Locate the cell with the specified text and output its [X, Y] center coordinate. 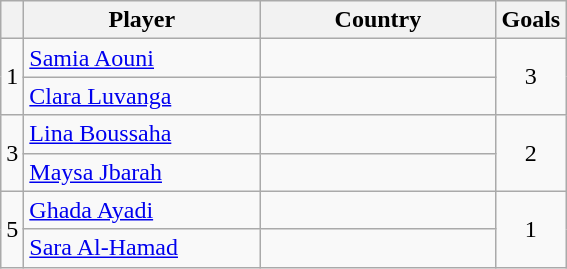
Clara Luvanga [142, 96]
Ghada Ayadi [142, 210]
2 [531, 153]
Country [378, 20]
Samia Aouni [142, 58]
5 [12, 229]
Sara Al-Hamad [142, 248]
Lina Boussaha [142, 134]
Player [142, 20]
Maysa Jbarah [142, 172]
Goals [531, 20]
